Identify which cell holds the provided text, then report its [X, Y] central coordinate. 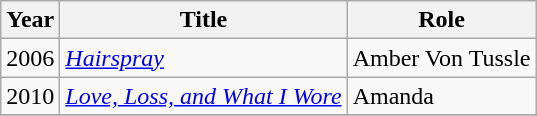
Love, Loss, and What I Wore [204, 96]
Amber Von Tussle [442, 58]
Hairspray [204, 58]
Year [30, 20]
Amanda [442, 96]
Role [442, 20]
2006 [30, 58]
Title [204, 20]
2010 [30, 96]
